Extract the (x, y) coordinate from the center of the cell holding the provided text.  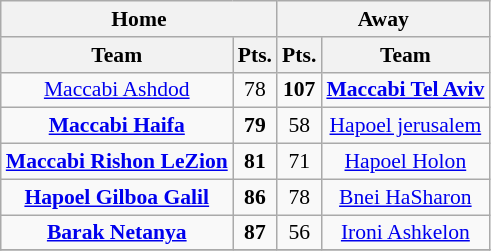
58 (299, 126)
Barak Netanya (117, 233)
Hapoel Gilboa Galil (117, 197)
Maccabi Haifa (117, 126)
Maccabi Ashdod (117, 90)
Maccabi Rishon LeZion (117, 162)
Home (139, 19)
Ironi Ashkelon (405, 233)
107 (299, 90)
Bnei HaSharon (405, 197)
Hapoel Holon (405, 162)
79 (255, 126)
Away (383, 19)
71 (299, 162)
Maccabi Tel Aviv (405, 90)
56 (299, 233)
Hapoel jerusalem (405, 126)
87 (255, 233)
81 (255, 162)
86 (255, 197)
